Output the [X, Y] coordinate of the center of the cell containing the given text.  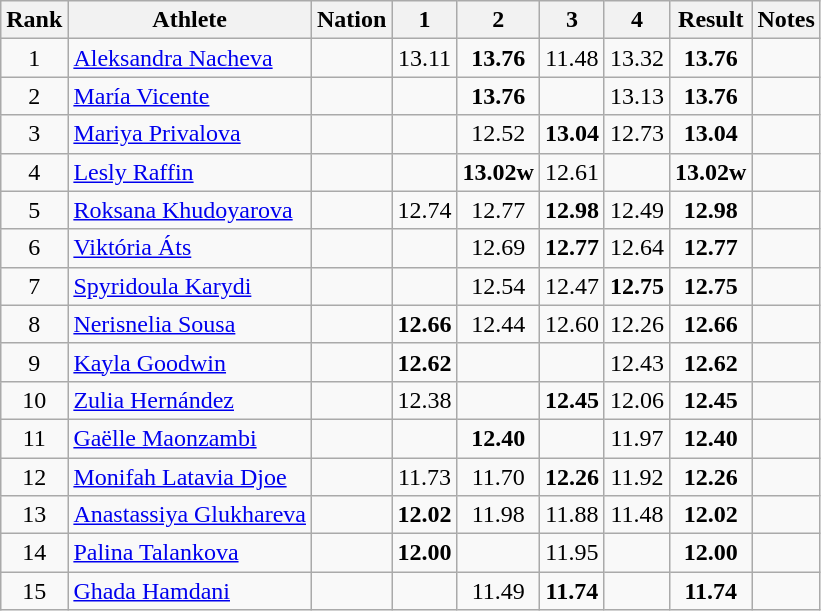
11.70 [498, 477]
11.73 [424, 477]
12 [34, 477]
12.38 [424, 400]
Lesly Raffin [190, 172]
Aleksandra Nacheva [190, 58]
12.60 [572, 324]
12.52 [498, 134]
12.74 [424, 210]
Ghada Hamdani [190, 591]
11.95 [572, 553]
Rank [34, 20]
13.13 [636, 96]
11.98 [498, 515]
Kayla Goodwin [190, 362]
Nation [352, 20]
11.97 [636, 438]
13.32 [636, 58]
Nerisnelia Sousa [190, 324]
9 [34, 362]
12.06 [636, 400]
Monifah Latavia Djoe [190, 477]
12.69 [498, 248]
8 [34, 324]
11.49 [498, 591]
11.92 [636, 477]
13.11 [424, 58]
12.54 [498, 286]
Spyridoula Karydi [190, 286]
10 [34, 400]
12.64 [636, 248]
María Vicente [190, 96]
Result [711, 20]
Palina Talankova [190, 553]
12.47 [572, 286]
15 [34, 591]
14 [34, 553]
Viktória Áts [190, 248]
Zulia Hernández [190, 400]
12.43 [636, 362]
12.61 [572, 172]
11.88 [572, 515]
7 [34, 286]
12.73 [636, 134]
5 [34, 210]
Athlete [190, 20]
Gaëlle Maonzambi [190, 438]
Notes [786, 20]
Anastassiya Glukhareva [190, 515]
Mariya Privalova [190, 134]
13 [34, 515]
6 [34, 248]
12.49 [636, 210]
11 [34, 438]
Roksana Khudoyarova [190, 210]
12.44 [498, 324]
